Search for the cell housing the specified text and yield its [x, y] center coordinate. 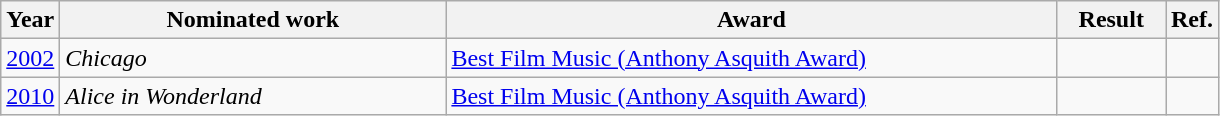
Chicago [253, 58]
2002 [30, 58]
Alice in Wonderland [253, 96]
Result [1112, 20]
2010 [30, 96]
Ref. [1192, 20]
Award [752, 20]
Year [30, 20]
Nominated work [253, 20]
